Detect which cell encompasses the target text, then output its [x, y] center coordinate. 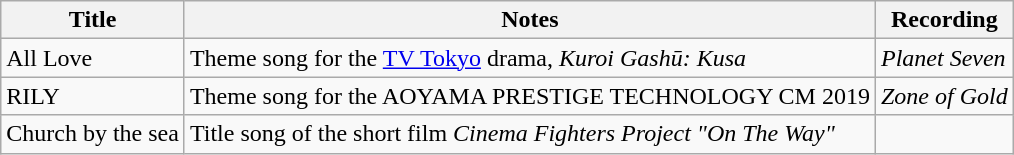
All Love [93, 58]
Notes [530, 20]
Church by the sea [93, 134]
Theme song for the AOYAMA PRESTIGE TECHNOLOGY CM 2019 [530, 96]
Title song of the short film Cinema Fighters Project "On The Way" [530, 134]
RILY [93, 96]
Zone of Gold [944, 96]
Theme song for the TV Tokyo drama, Kuroi Gashū: Kusa [530, 58]
Title [93, 20]
Planet Seven [944, 58]
Recording [944, 20]
